Output the [x, y] coordinate of the center of the cell containing the given text.  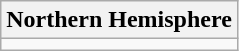
Northern Hemisphere [120, 20]
